Return [x, y] of the center of cell containing provided text 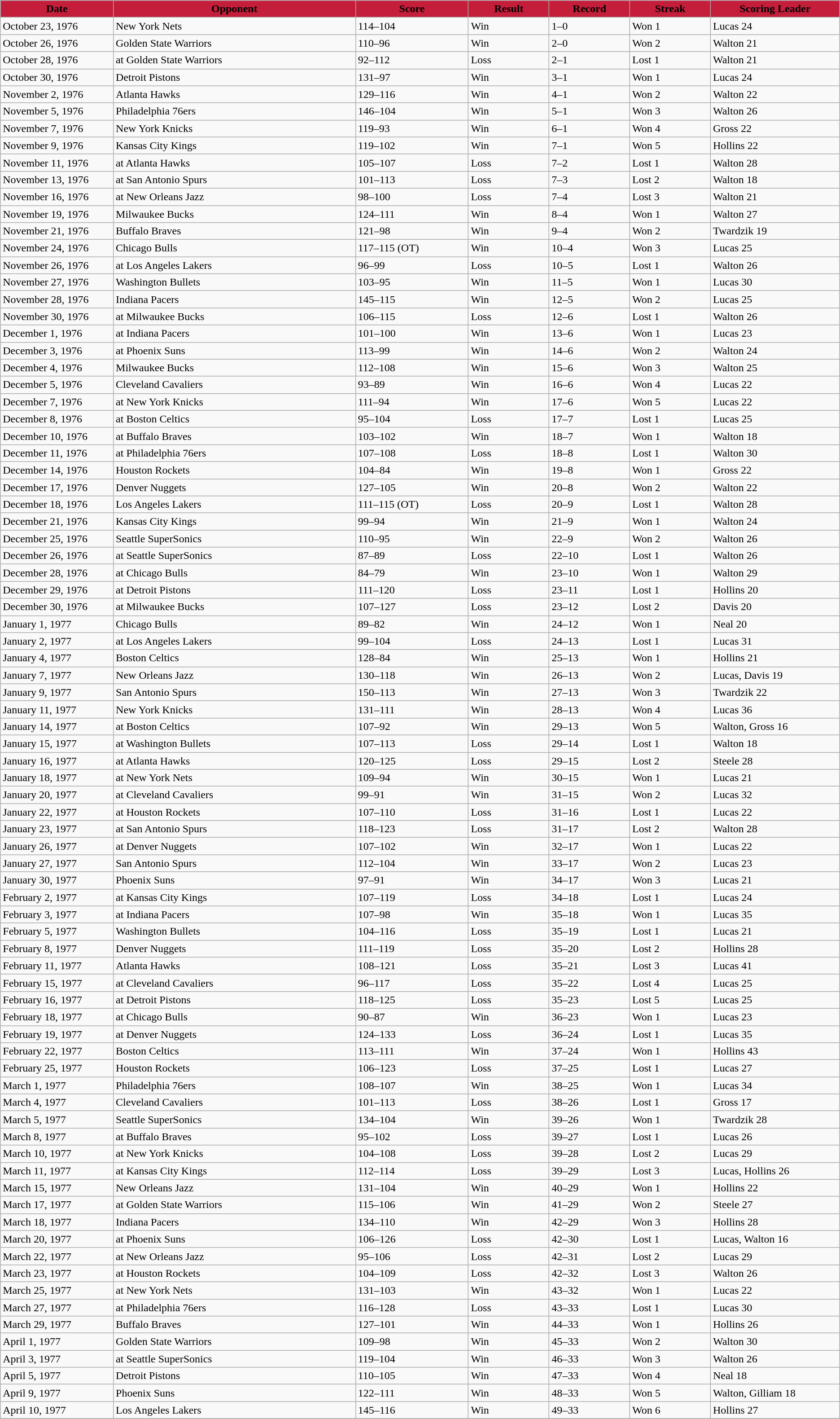
23–11 [590, 590]
114–104 [412, 26]
6–1 [590, 128]
March 10, 1977 [57, 1154]
Davis 20 [775, 607]
111–94 [412, 402]
5–1 [590, 111]
December 5, 1976 [57, 385]
38–25 [590, 1085]
Hollins 21 [775, 658]
34–18 [590, 897]
119–102 [412, 145]
117–115 (OT) [412, 248]
116–128 [412, 1308]
October 28, 1976 [57, 60]
24–13 [590, 641]
98–100 [412, 197]
Hollins 43 [775, 1051]
87–89 [412, 556]
118–123 [412, 829]
115–106 [412, 1205]
10–4 [590, 248]
107–113 [412, 743]
131–103 [412, 1290]
November 19, 1976 [57, 214]
43–33 [590, 1308]
24–12 [590, 624]
104–116 [412, 931]
1–0 [590, 26]
Result [509, 9]
March 17, 1977 [57, 1205]
111–119 [412, 949]
109–94 [412, 778]
January 4, 1977 [57, 658]
107–108 [412, 453]
January 23, 1977 [57, 829]
145–116 [412, 1410]
106–115 [412, 316]
Steele 27 [775, 1205]
118–125 [412, 1000]
113–111 [412, 1051]
95–102 [412, 1137]
8–4 [590, 214]
Twardzik 19 [775, 231]
38–26 [590, 1103]
Hollins 27 [775, 1410]
Lucas 41 [775, 966]
January 30, 1977 [57, 880]
at Washington Bullets [235, 743]
January 26, 1977 [57, 846]
112–114 [412, 1171]
104–84 [412, 470]
November 7, 1976 [57, 128]
April 10, 1977 [57, 1410]
46–33 [590, 1359]
March 8, 1977 [57, 1137]
14–6 [590, 351]
November 5, 1976 [57, 111]
106–123 [412, 1068]
104–109 [412, 1273]
130–118 [412, 675]
84–79 [412, 573]
19–8 [590, 470]
March 25, 1977 [57, 1290]
20–9 [590, 505]
February 22, 1977 [57, 1051]
March 1, 1977 [57, 1085]
December 4, 1976 [57, 368]
112–104 [412, 863]
December 11, 1976 [57, 453]
Lucas 34 [775, 1085]
Walton, Gilliam 18 [775, 1393]
124–133 [412, 1034]
97–91 [412, 880]
February 3, 1977 [57, 914]
16–6 [590, 385]
121–98 [412, 231]
42–31 [590, 1256]
Neal 18 [775, 1376]
95–104 [412, 419]
107–102 [412, 846]
134–110 [412, 1222]
March 11, 1977 [57, 1171]
February 15, 1977 [57, 983]
109–98 [412, 1342]
Hollins 26 [775, 1325]
35–23 [590, 1000]
17–6 [590, 402]
92–112 [412, 60]
7–1 [590, 145]
Lucas, Davis 19 [775, 675]
December 30, 1976 [57, 607]
23–12 [590, 607]
22–10 [590, 556]
17–7 [590, 419]
44–33 [590, 1325]
107–110 [412, 812]
107–127 [412, 607]
Lucas 31 [775, 641]
30–15 [590, 778]
Won 6 [670, 1410]
Lucas 26 [775, 1137]
108–121 [412, 966]
February 18, 1977 [57, 1017]
January 14, 1977 [57, 726]
31–16 [590, 812]
103–95 [412, 282]
35–20 [590, 949]
101–100 [412, 334]
11–5 [590, 282]
9–4 [590, 231]
November 9, 1976 [57, 145]
146–104 [412, 111]
January 27, 1977 [57, 863]
Record [590, 9]
134–104 [412, 1120]
November 28, 1976 [57, 299]
37–24 [590, 1051]
November 24, 1976 [57, 248]
110–105 [412, 1376]
42–30 [590, 1239]
Lucas 27 [775, 1068]
10–5 [590, 265]
31–17 [590, 829]
February 8, 1977 [57, 949]
113–99 [412, 351]
March 18, 1977 [57, 1222]
39–26 [590, 1120]
Walton, Gross 16 [775, 726]
October 26, 1976 [57, 43]
Walton 25 [775, 368]
2–1 [590, 60]
Date [57, 9]
December 21, 1976 [57, 522]
February 2, 1977 [57, 897]
4–1 [590, 94]
March 29, 1977 [57, 1325]
35–18 [590, 914]
36–24 [590, 1034]
111–120 [412, 590]
3–1 [590, 77]
35–21 [590, 966]
29–14 [590, 743]
October 30, 1976 [57, 77]
Hollins 20 [775, 590]
January 16, 1977 [57, 761]
28–13 [590, 709]
111–115 (OT) [412, 505]
Score [412, 9]
93–89 [412, 385]
March 23, 1977 [57, 1273]
December 8, 1976 [57, 419]
November 21, 1976 [57, 231]
Lucas 36 [775, 709]
Scoring Leader [775, 9]
January 2, 1977 [57, 641]
March 15, 1977 [57, 1188]
January 11, 1977 [57, 709]
18–7 [590, 436]
Lost 4 [670, 983]
110–96 [412, 43]
25–13 [590, 658]
40–29 [590, 1188]
33–17 [590, 863]
April 1, 1977 [57, 1342]
January 22, 1977 [57, 812]
39–28 [590, 1154]
35–22 [590, 983]
29–13 [590, 726]
108–107 [412, 1085]
131–104 [412, 1188]
November 27, 1976 [57, 282]
12–5 [590, 299]
21–9 [590, 522]
95–106 [412, 1256]
December 3, 1976 [57, 351]
107–98 [412, 914]
119–104 [412, 1359]
106–126 [412, 1239]
April 9, 1977 [57, 1393]
January 18, 1977 [57, 778]
131–97 [412, 77]
January 1, 1977 [57, 624]
March 27, 1977 [57, 1308]
January 15, 1977 [57, 743]
7–3 [590, 180]
April 5, 1977 [57, 1376]
December 7, 1976 [57, 402]
April 3, 1977 [57, 1359]
March 5, 1977 [57, 1120]
December 25, 1976 [57, 539]
15–6 [590, 368]
March 22, 1977 [57, 1256]
December 26, 1976 [57, 556]
107–92 [412, 726]
Lucas, Walton 16 [775, 1239]
Streak [670, 9]
42–29 [590, 1222]
January 20, 1977 [57, 795]
February 5, 1977 [57, 931]
36–23 [590, 1017]
December 10, 1976 [57, 436]
105–107 [412, 163]
February 11, 1977 [57, 966]
41–29 [590, 1205]
127–105 [412, 487]
35–19 [590, 931]
127–101 [412, 1325]
107–119 [412, 897]
Neal 20 [775, 624]
Gross 17 [775, 1103]
Twardzik 22 [775, 692]
November 26, 1976 [57, 265]
112–108 [412, 368]
Walton 29 [775, 573]
7–2 [590, 163]
Opponent [235, 9]
34–17 [590, 880]
December 18, 1976 [57, 505]
23–10 [590, 573]
January 9, 1977 [57, 692]
145–115 [412, 299]
November 30, 1976 [57, 316]
22–9 [590, 539]
December 17, 1976 [57, 487]
129–116 [412, 94]
March 4, 1977 [57, 1103]
March 20, 1977 [57, 1239]
20–8 [590, 487]
43–32 [590, 1290]
96–117 [412, 983]
12–6 [590, 316]
December 28, 1976 [57, 573]
Lucas, Hollins 26 [775, 1171]
November 11, 1976 [57, 163]
90–87 [412, 1017]
42–32 [590, 1273]
131–111 [412, 709]
45–33 [590, 1342]
48–33 [590, 1393]
119–93 [412, 128]
99–94 [412, 522]
November 16, 1976 [57, 197]
February 25, 1977 [57, 1068]
New York Nets [235, 26]
2–0 [590, 43]
124–111 [412, 214]
29–15 [590, 761]
99–104 [412, 641]
49–33 [590, 1410]
18–8 [590, 453]
February 19, 1977 [57, 1034]
39–27 [590, 1137]
96–99 [412, 265]
39–29 [590, 1171]
122–111 [412, 1393]
120–125 [412, 761]
January 7, 1977 [57, 675]
Twardzik 28 [775, 1120]
128–84 [412, 658]
November 2, 1976 [57, 94]
104–108 [412, 1154]
89–82 [412, 624]
47–33 [590, 1376]
October 23, 1976 [57, 26]
27–13 [590, 692]
31–15 [590, 795]
Lucas 32 [775, 795]
7–4 [590, 197]
99–91 [412, 795]
26–13 [590, 675]
150–113 [412, 692]
103–102 [412, 436]
13–6 [590, 334]
110–95 [412, 539]
Steele 28 [775, 761]
November 13, 1976 [57, 180]
December 14, 1976 [57, 470]
February 16, 1977 [57, 1000]
December 29, 1976 [57, 590]
Lost 5 [670, 1000]
December 1, 1976 [57, 334]
37–25 [590, 1068]
Walton 27 [775, 214]
32–17 [590, 846]
